For the text-containing cell, return its midpoint in [X, Y] coordinate format. 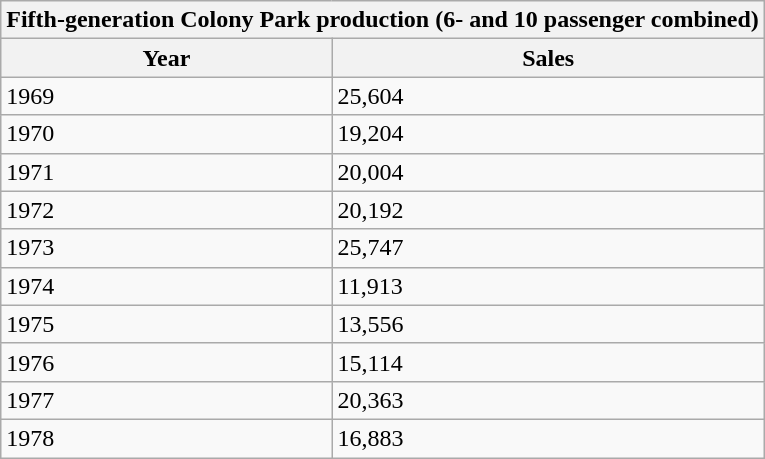
1971 [166, 172]
20,192 [548, 210]
11,913 [548, 286]
25,604 [548, 96]
19,204 [548, 134]
1976 [166, 362]
16,883 [548, 438]
1970 [166, 134]
20,363 [548, 400]
1972 [166, 210]
1975 [166, 324]
Fifth-generation Colony Park production (6- and 10 passenger combined) [383, 20]
Sales [548, 58]
Year [166, 58]
13,556 [548, 324]
20,004 [548, 172]
15,114 [548, 362]
1973 [166, 248]
1977 [166, 400]
1969 [166, 96]
1974 [166, 286]
25,747 [548, 248]
1978 [166, 438]
